From the cell containing the given text, extract its center point as [X, Y] coordinate. 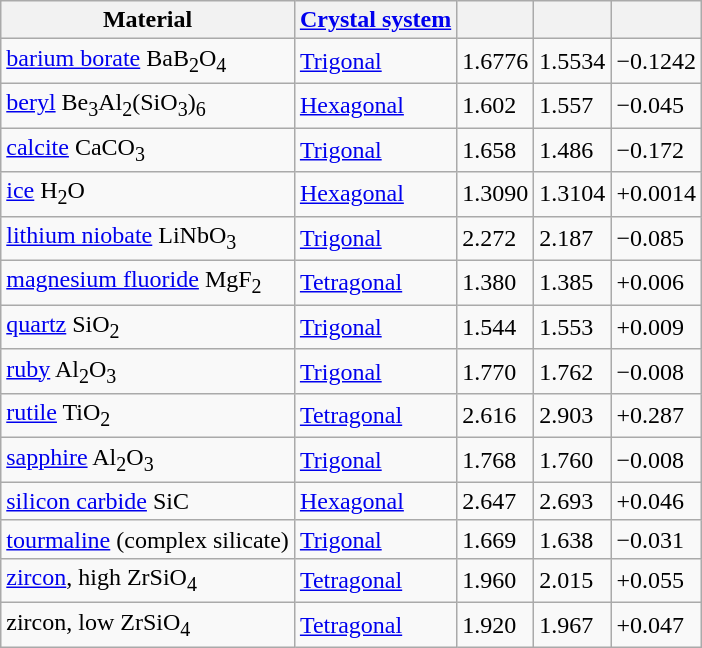
1.658 [496, 150]
1.638 [572, 539]
2.903 [572, 416]
zircon, high ZrSiO4 [148, 580]
1.768 [496, 460]
+0.006 [656, 283]
1.760 [572, 460]
1.557 [572, 105]
2.015 [572, 580]
1.5534 [572, 61]
+0.009 [656, 327]
2.616 [496, 416]
1.920 [496, 625]
lithium niobate LiNbO3 [148, 238]
zircon, low ZrSiO4 [148, 625]
1.602 [496, 105]
1.3104 [572, 194]
+0.047 [656, 625]
ice H2O [148, 194]
2.187 [572, 238]
1.553 [572, 327]
beryl Be3Al2(SiO3)6 [148, 105]
−0.045 [656, 105]
−0.031 [656, 539]
1.6776 [496, 61]
+0.046 [656, 501]
1.669 [496, 539]
ruby Al2O3 [148, 371]
+0.0014 [656, 194]
Material [148, 20]
1.3090 [496, 194]
2.693 [572, 501]
1.380 [496, 283]
−0.172 [656, 150]
rutile TiO2 [148, 416]
magnesium fluoride MgF2 [148, 283]
1.967 [572, 625]
+0.287 [656, 416]
sapphire Al2O3 [148, 460]
1.544 [496, 327]
1.770 [496, 371]
Crystal system [375, 20]
1.762 [572, 371]
barium borate BaB2O4 [148, 61]
1.960 [496, 580]
calcite CaCO3 [148, 150]
−0.1242 [656, 61]
2.647 [496, 501]
tourmaline (complex silicate) [148, 539]
+0.055 [656, 580]
1.385 [572, 283]
2.272 [496, 238]
1.486 [572, 150]
quartz SiO2 [148, 327]
−0.085 [656, 238]
silicon carbide SiC [148, 501]
